Provide the (X, Y) coordinate of the cell's center where the given text is located.  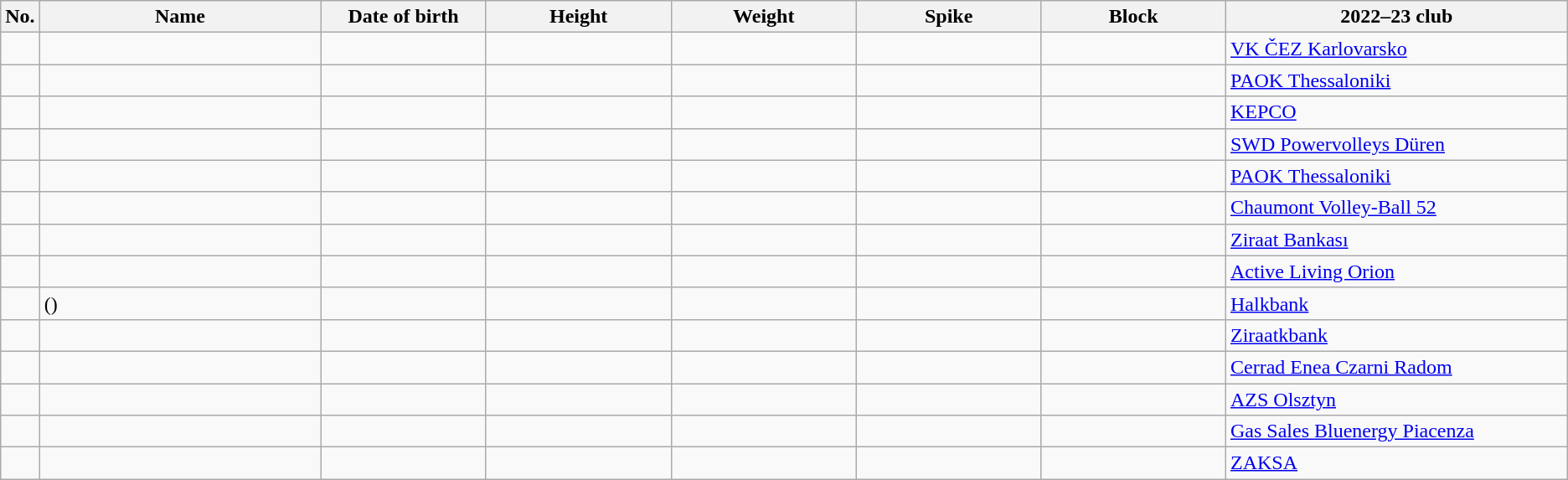
Ziraatkbank (1396, 335)
Active Living Orion (1396, 271)
ZAKSA (1396, 463)
KEPCO (1396, 112)
SWD Powervolleys Düren (1396, 144)
Ziraat Bankası (1396, 240)
Chaumont Volley-Ball 52 (1396, 208)
VK ČEZ Karlovarsko (1396, 49)
Weight (764, 17)
2022–23 club (1396, 17)
Gas Sales Bluenergy Piacenza (1396, 431)
Block (1134, 17)
Halkbank (1396, 303)
() (180, 303)
Date of birth (404, 17)
Spike (948, 17)
Cerrad Enea Czarni Radom (1396, 367)
Name (180, 17)
No. (20, 17)
Height (578, 17)
AZS Olsztyn (1396, 400)
